Detect which cell encompasses the target text, then output its [x, y] center coordinate. 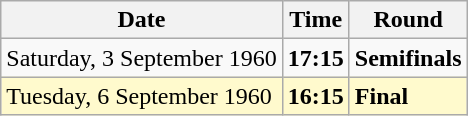
16:15 [316, 96]
Saturday, 3 September 1960 [142, 58]
Round [408, 20]
Tuesday, 6 September 1960 [142, 96]
Semifinals [408, 58]
Time [316, 20]
Date [142, 20]
Final [408, 96]
17:15 [316, 58]
